For the text-containing cell, return its midpoint in [X, Y] coordinate format. 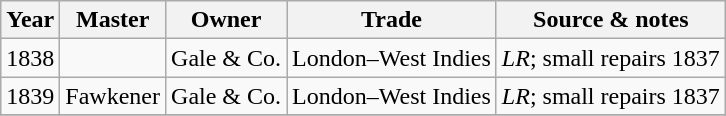
Owner [226, 20]
1838 [30, 58]
Year [30, 20]
Fawkener [113, 96]
1839 [30, 96]
Source & notes [610, 20]
Trade [392, 20]
Master [113, 20]
